Output the [x, y] coordinate of the center of the cell containing the given text.  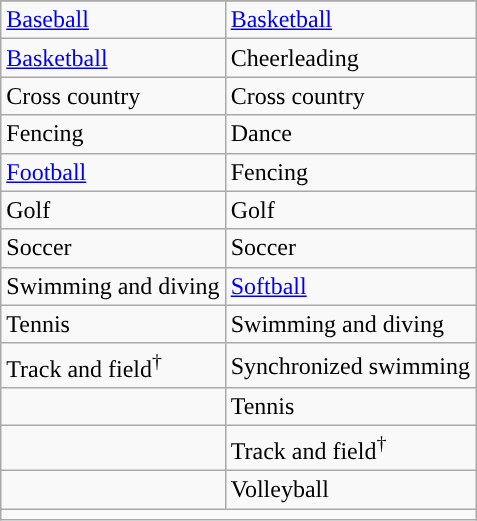
Cheerleading [350, 58]
Synchronized swimming [350, 366]
Softball [350, 286]
Volleyball [350, 489]
Dance [350, 134]
Baseball [113, 20]
Football [113, 172]
